Locate the cell with the specified text and output its (X, Y) center coordinate. 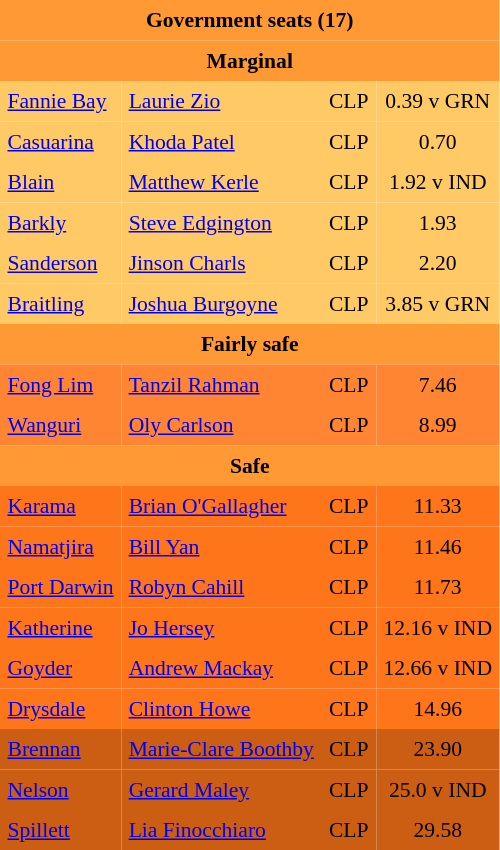
Jo Hersey (221, 627)
11.33 (438, 506)
Spillett (60, 830)
12.16 v IND (438, 627)
Safe (250, 465)
Tanzil Rahman (221, 384)
Fannie Bay (60, 101)
Wanguri (60, 425)
Oly Carlson (221, 425)
Goyder (60, 668)
Joshua Burgoyne (221, 303)
Brian O'Gallagher (221, 506)
0.70 (438, 141)
Barkly (60, 222)
Nelson (60, 789)
7.46 (438, 384)
Blain (60, 182)
Brennan (60, 749)
Lia Finocchiaro (221, 830)
25.0 v IND (438, 789)
Katherine (60, 627)
Jinson Charls (221, 263)
Gerard Maley (221, 789)
Karama (60, 506)
0.39 v GRN (438, 101)
Clinton Howe (221, 708)
Braitling (60, 303)
Government seats (17) (250, 20)
Port Darwin (60, 587)
Matthew Kerle (221, 182)
1.92 v IND (438, 182)
Laurie Zio (221, 101)
29.58 (438, 830)
23.90 (438, 749)
8.99 (438, 425)
Robyn Cahill (221, 587)
Marginal (250, 60)
Steve Edgington (221, 222)
1.93 (438, 222)
11.73 (438, 587)
Khoda Patel (221, 141)
3.85 v GRN (438, 303)
11.46 (438, 546)
Andrew Mackay (221, 668)
12.66 v IND (438, 668)
Drysdale (60, 708)
14.96 (438, 708)
Fairly safe (250, 344)
Casuarina (60, 141)
Namatjira (60, 546)
Bill Yan (221, 546)
Sanderson (60, 263)
Fong Lim (60, 384)
2.20 (438, 263)
Marie-Clare Boothby (221, 749)
